Find where the given text appears and provide that cell's center as (x, y) coordinate. 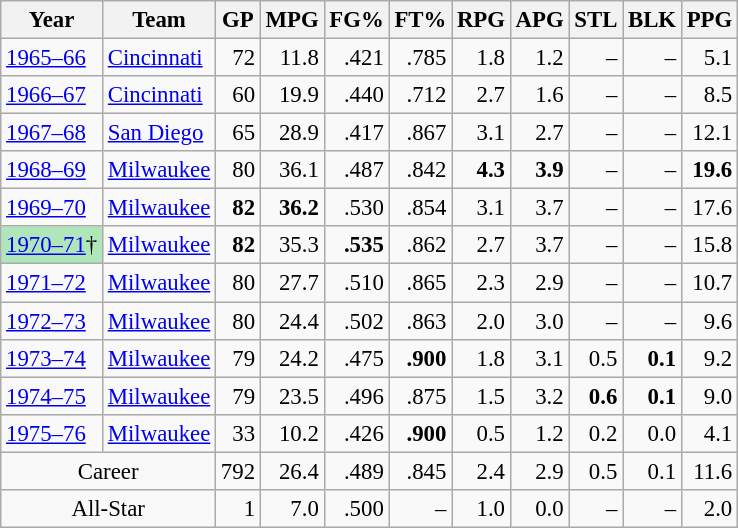
1965–66 (52, 58)
.489 (356, 471)
1974–75 (52, 396)
.496 (356, 396)
36.1 (292, 170)
17.6 (709, 208)
24.4 (292, 321)
0.2 (596, 433)
San Diego (158, 133)
11.6 (709, 471)
5.1 (709, 58)
.854 (420, 208)
1.6 (540, 95)
60 (238, 95)
1970–71† (52, 245)
.487 (356, 170)
1972–73 (52, 321)
.502 (356, 321)
1967–68 (52, 133)
1.0 (482, 509)
72 (238, 58)
.421 (356, 58)
.842 (420, 170)
FG% (356, 20)
.510 (356, 283)
3.2 (540, 396)
1969–70 (52, 208)
.440 (356, 95)
.867 (420, 133)
23.5 (292, 396)
1975–76 (52, 433)
26.4 (292, 471)
9.2 (709, 358)
3.0 (540, 321)
7.0 (292, 509)
1973–74 (52, 358)
0.6 (596, 396)
.865 (420, 283)
STL (596, 20)
.862 (420, 245)
1971–72 (52, 283)
24.2 (292, 358)
12.1 (709, 133)
FT% (420, 20)
15.8 (709, 245)
.845 (420, 471)
792 (238, 471)
GP (238, 20)
27.7 (292, 283)
.475 (356, 358)
RPG (482, 20)
.530 (356, 208)
19.9 (292, 95)
PPG (709, 20)
BLK (652, 20)
11.8 (292, 58)
8.5 (709, 95)
2.3 (482, 283)
36.2 (292, 208)
2.4 (482, 471)
33 (238, 433)
All-Star (108, 509)
10.2 (292, 433)
MPG (292, 20)
9.0 (709, 396)
4.3 (482, 170)
65 (238, 133)
.535 (356, 245)
.426 (356, 433)
9.6 (709, 321)
1968–69 (52, 170)
19.6 (709, 170)
.417 (356, 133)
1966–67 (52, 95)
Year (52, 20)
3.9 (540, 170)
35.3 (292, 245)
1.5 (482, 396)
.863 (420, 321)
.712 (420, 95)
4.1 (709, 433)
APG (540, 20)
.875 (420, 396)
28.9 (292, 133)
Team (158, 20)
.785 (420, 58)
1 (238, 509)
.500 (356, 509)
Career (108, 471)
10.7 (709, 283)
